Extract the [x, y] coordinate from the center of the cell holding the provided text.  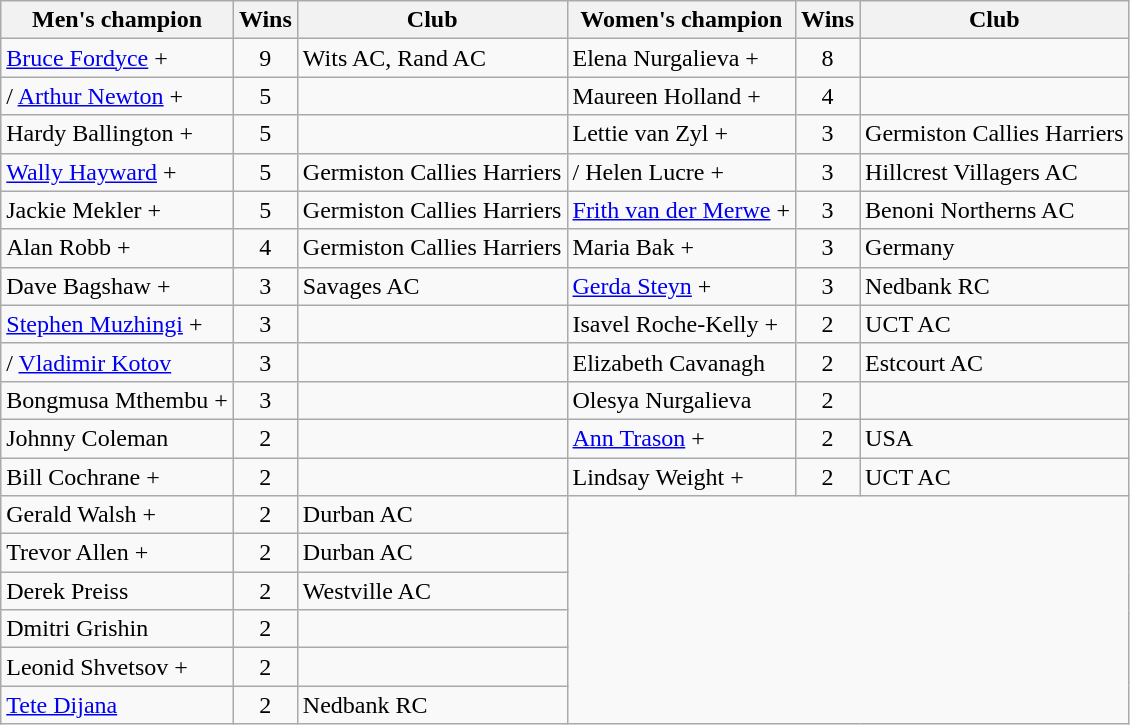
Dmitri Grishin [118, 629]
Hardy Ballington + [118, 134]
Wits AC, Rand AC [432, 58]
Frith van der Merwe + [682, 210]
/ Arthur Newton + [118, 96]
Estcourt AC [995, 362]
Hillcrest Villagers AC [995, 172]
Lindsay Weight + [682, 477]
Stephen Muzhingi + [118, 324]
Leonid Shvetsov + [118, 667]
Gerald Walsh + [118, 515]
Isavel Roche-Kelly + [682, 324]
Trevor Allen + [118, 553]
Johnny Coleman [118, 438]
/ Helen Lucre + [682, 172]
Maria Bak + [682, 248]
Ann Trason + [682, 438]
8 [828, 58]
Tete Dijana [118, 705]
Men's champion [118, 20]
USA [995, 438]
Bongmusa Mthembu + [118, 400]
Elena Nurgalieva + [682, 58]
Gerda Steyn + [682, 286]
Elizabeth Cavanagh [682, 362]
Derek Preiss [118, 591]
Lettie van Zyl + [682, 134]
Wally Hayward + [118, 172]
Jackie Mekler + [118, 210]
Olesya Nurgalieva [682, 400]
Bill Cochrane + [118, 477]
Women's champion [682, 20]
Maureen Holland + [682, 96]
Benoni Northerns AC [995, 210]
Alan Robb + [118, 248]
Bruce Fordyce + [118, 58]
/ Vladimir Kotov [118, 362]
Westville AC [432, 591]
Dave Bagshaw + [118, 286]
Savages AC [432, 286]
9 [265, 58]
Germany [995, 248]
